From the cell containing the given text, extract its center point as (x, y) coordinate. 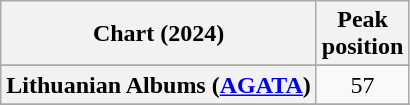
Lithuanian Albums (AGATA) (159, 85)
Peakposition (362, 34)
Chart (2024) (159, 34)
57 (362, 85)
